Locate the cell with the specified text and output its (x, y) center coordinate. 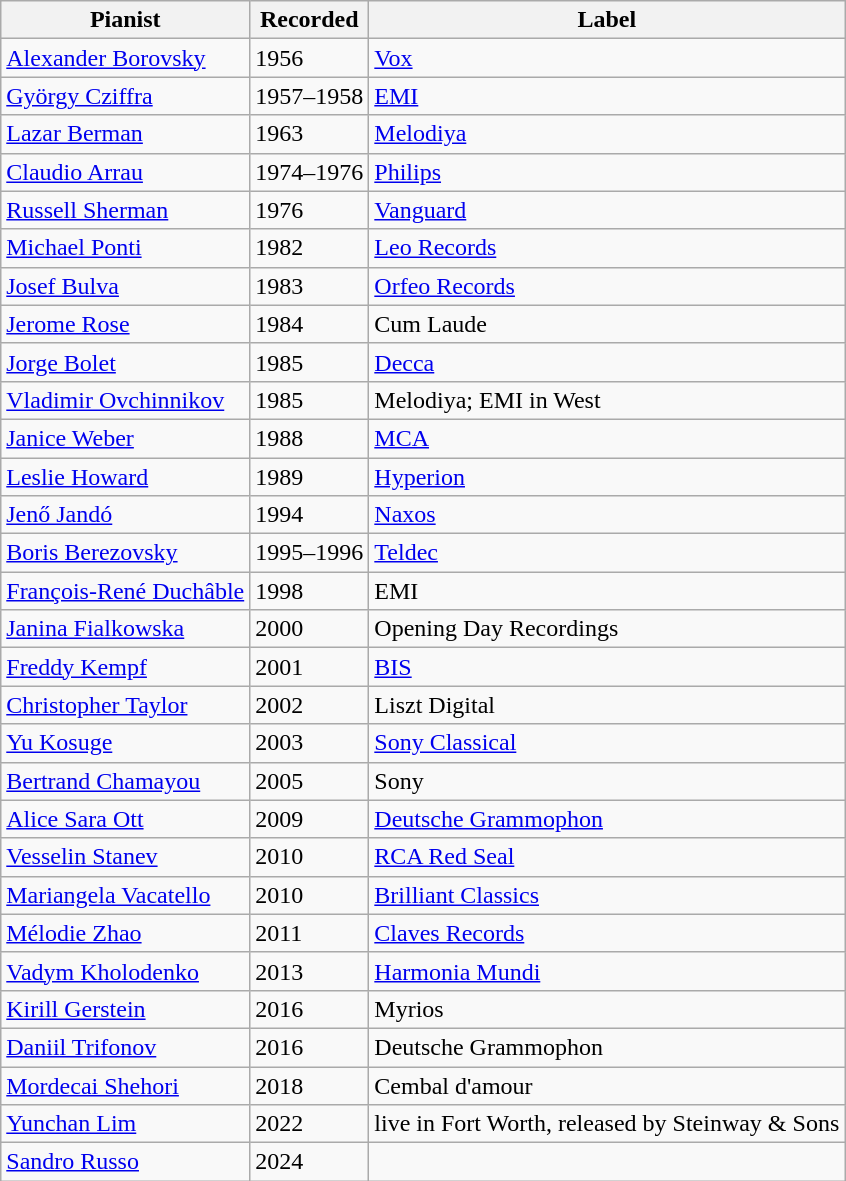
1989 (310, 477)
Michael Ponti (126, 248)
Vanguard (607, 210)
Decca (607, 362)
Cembal d'amour (607, 1085)
2003 (310, 743)
2024 (310, 1162)
1988 (310, 438)
Daniil Trifonov (126, 1047)
Vladimir Ovchinnikov (126, 400)
Janice Weber (126, 438)
Teldec (607, 553)
1984 (310, 324)
Label (607, 20)
Pianist (126, 20)
Josef Bulva (126, 286)
Claves Records (607, 933)
BIS (607, 667)
Myrios (607, 1009)
Jenő Jandó (126, 515)
Sony (607, 781)
Orfeo Records (607, 286)
RCA Red Seal (607, 857)
2022 (310, 1124)
Mordecai Shehori (126, 1085)
1982 (310, 248)
Melodiya (607, 134)
Recorded (310, 20)
1974–1976 (310, 172)
2001 (310, 667)
Yu Kosuge (126, 743)
Kirill Gerstein (126, 1009)
Christopher Taylor (126, 705)
2013 (310, 971)
Sony Classical (607, 743)
Philips (607, 172)
live in Fort Worth, released by Steinway & Sons (607, 1124)
Jorge Bolet (126, 362)
Lazar Berman (126, 134)
Jerome Rose (126, 324)
Melodiya; EMI in West (607, 400)
1957–1958 (310, 96)
Sandro Russo (126, 1162)
1994 (310, 515)
Boris Berezovsky (126, 553)
MCA (607, 438)
Alice Sara Ott (126, 819)
2018 (310, 1085)
1983 (310, 286)
Opening Day Recordings (607, 629)
Naxos (607, 515)
Mélodie Zhao (126, 933)
Janina Fialkowska (126, 629)
Freddy Kempf (126, 667)
György Cziffra (126, 96)
Vadym Kholodenko (126, 971)
Mariangela Vacatello (126, 895)
Vox (607, 58)
Leo Records (607, 248)
2002 (310, 705)
Yunchan Lim (126, 1124)
2011 (310, 933)
Bertrand Chamayou (126, 781)
Cum Laude (607, 324)
1963 (310, 134)
Russell Sherman (126, 210)
Vesselin Stanev (126, 857)
2005 (310, 781)
1976 (310, 210)
1956 (310, 58)
François-René Duchâble (126, 591)
2000 (310, 629)
Liszt Digital (607, 705)
2009 (310, 819)
Harmonia Mundi (607, 971)
Brilliant Classics (607, 895)
Alexander Borovsky (126, 58)
Claudio Arrau (126, 172)
1995–1996 (310, 553)
Hyperion (607, 477)
1998 (310, 591)
Leslie Howard (126, 477)
